Capture the cell that displays the provided text and extract its (x, y) central coordinate. 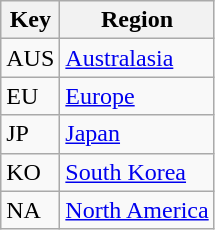
Key (30, 20)
AUS (30, 58)
South Korea (137, 172)
NA (30, 210)
KO (30, 172)
North America (137, 210)
EU (30, 96)
Japan (137, 134)
Australasia (137, 58)
JP (30, 134)
Europe (137, 96)
Region (137, 20)
